Output the [x, y] coordinate of the center of the cell containing the given text.  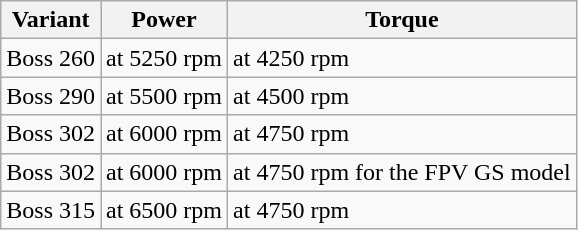
Variant [51, 20]
Boss 315 [51, 210]
Power [164, 20]
Boss 260 [51, 58]
at 5500 rpm [164, 96]
at 6500 rpm [164, 210]
Torque [402, 20]
at 4750 rpm for the FPV GS model [402, 172]
at 5250 rpm [164, 58]
at 4250 rpm [402, 58]
at 4500 rpm [402, 96]
Boss 290 [51, 96]
